For the text-containing cell, return its midpoint in [x, y] coordinate format. 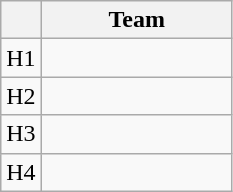
H1 [21, 58]
H3 [21, 134]
H4 [21, 172]
H2 [21, 96]
Team [136, 20]
